Extract the [X, Y] coordinate from the center of the cell holding the provided text.  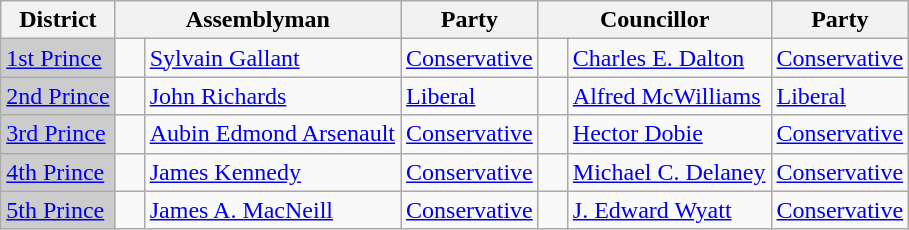
Councillor [654, 20]
Michael C. Delaney [669, 172]
James Kennedy [272, 172]
Aubin Edmond Arsenault [272, 134]
James A. MacNeill [272, 210]
4th Prince [58, 172]
John Richards [272, 96]
Alfred McWilliams [669, 96]
Assemblyman [258, 20]
Sylvain Gallant [272, 58]
5th Prince [58, 210]
3rd Prince [58, 134]
J. Edward Wyatt [669, 210]
Charles E. Dalton [669, 58]
Hector Dobie [669, 134]
District [58, 20]
1st Prince [58, 58]
2nd Prince [58, 96]
